Find where the given text appears and provide that cell's center as [x, y] coordinate. 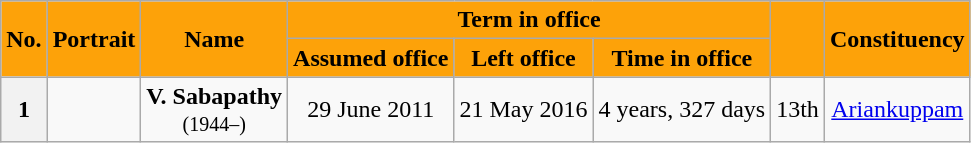
Ariankuppam [897, 110]
Time in office [682, 58]
Portrait [94, 39]
21 May 2016 [524, 110]
Term in office [530, 20]
Name [214, 39]
No. [24, 39]
13th [798, 110]
4 years, 327 days [682, 110]
1 [24, 110]
V. Sabapathy(1944–) [214, 110]
29 June 2011 [371, 110]
Constituency [897, 39]
Assumed office [371, 58]
Left office [524, 58]
